Identify which cell holds the provided text, then report its [X, Y] central coordinate. 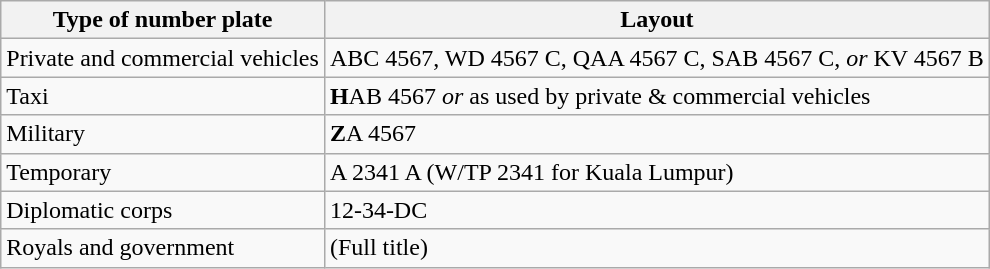
Type of number plate [163, 20]
Military [163, 134]
Diplomatic corps [163, 210]
Royals and government [163, 248]
HAB 4567 or as used by private & commercial vehicles [656, 96]
(Full title) [656, 248]
ZA 4567 [656, 134]
A 2341 A (W/TP 2341 for Kuala Lumpur) [656, 172]
Temporary [163, 172]
Layout [656, 20]
Taxi [163, 96]
12-34-DC [656, 210]
Private and commercial vehicles [163, 58]
ABC 4567, WD 4567 C, QAA 4567 C, SAB 4567 C, or KV 4567 B [656, 58]
